Output the (x, y) coordinate of the center of the cell containing the given text.  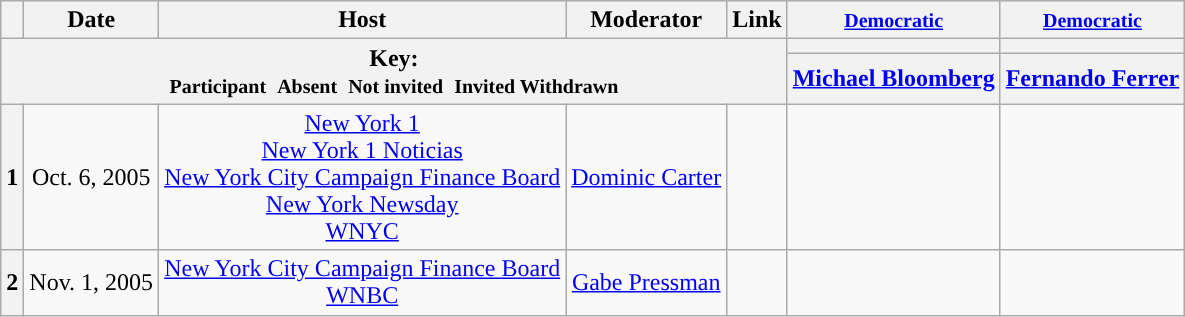
Date (92, 20)
New York 1New York 1 NoticiasNew York City Campaign Finance BoardNew York NewsdayWNYC (362, 177)
Dominic Carter (646, 177)
Fernando Ferrer (1092, 78)
Host (362, 20)
Key: Participant Absent Not invited Invited Withdrawn (394, 72)
2 (12, 282)
Moderator (646, 20)
1 (12, 177)
Gabe Pressman (646, 282)
Nov. 1, 2005 (92, 282)
Link (757, 20)
Michael Bloomberg (894, 78)
New York City Campaign Finance BoardWNBC (362, 282)
Oct. 6, 2005 (92, 177)
